Provide the [X, Y] coordinate of the cell's center where the given text is located.  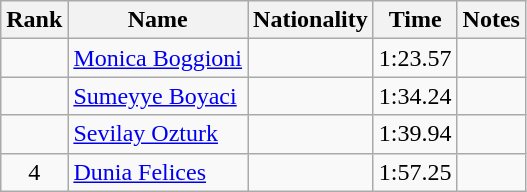
Sumeyye Boyaci [158, 96]
1:39.94 [415, 134]
Name [158, 20]
Monica Boggioni [158, 58]
Time [415, 20]
Dunia Felices [158, 172]
Sevilay Ozturk [158, 134]
Notes [491, 20]
4 [34, 172]
1:34.24 [415, 96]
1:23.57 [415, 58]
1:57.25 [415, 172]
Rank [34, 20]
Nationality [311, 20]
